Search for the cell housing the specified text and yield its [X, Y] center coordinate. 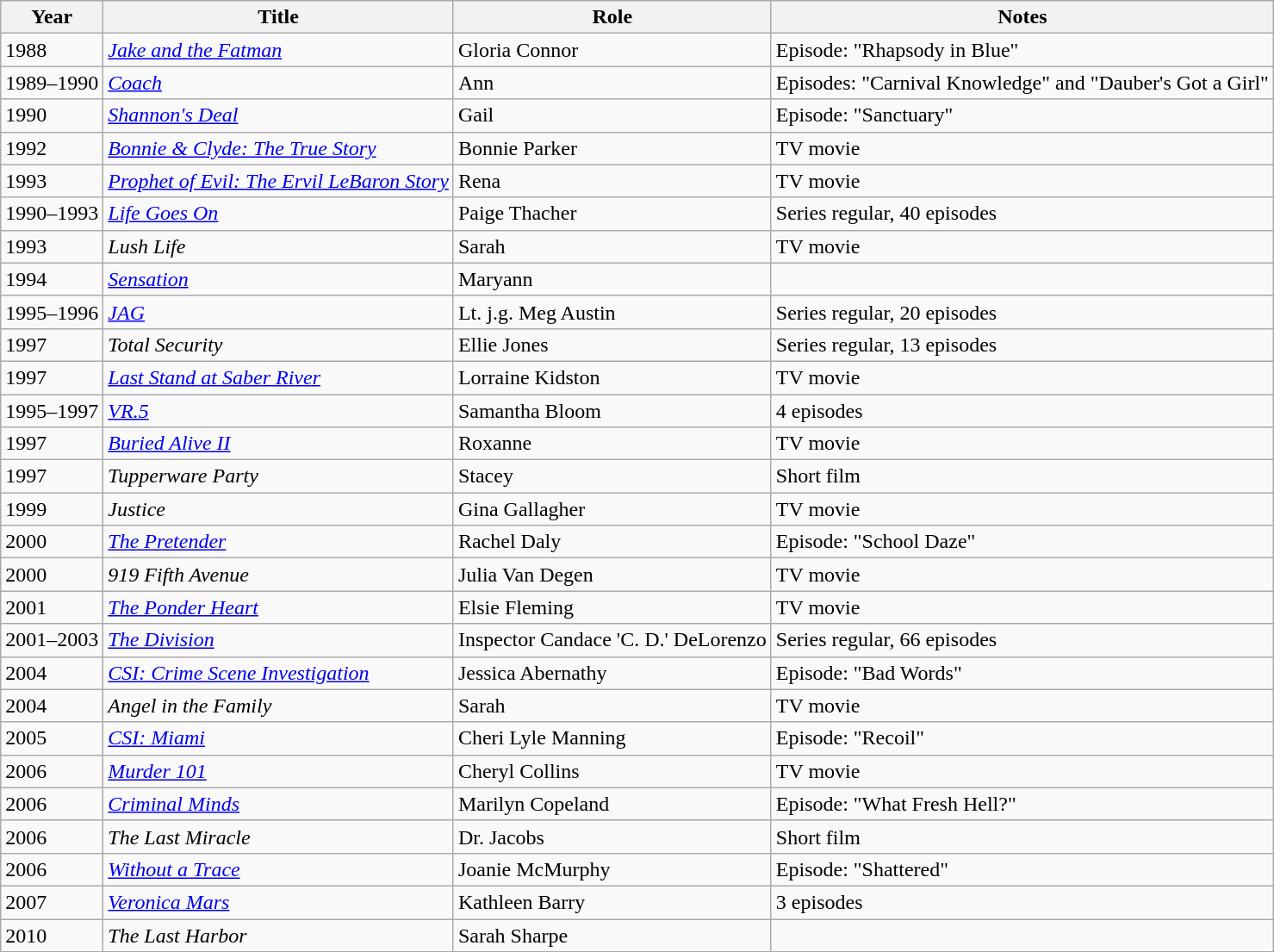
Veronica Mars [279, 902]
Buried Alive II [279, 444]
Justice [279, 509]
The Last Miracle [279, 837]
Paige Thacher [612, 214]
Series regular, 13 episodes [1022, 345]
2010 [52, 935]
CSI: Miami [279, 738]
Ellie Jones [612, 345]
Samantha Bloom [612, 411]
Prophet of Evil: The Ervil LeBaron Story [279, 181]
Year [52, 17]
4 episodes [1022, 411]
Episode: "What Fresh Hell?" [1022, 804]
Kathleen Barry [612, 902]
Rachel Daly [612, 542]
VR.5 [279, 411]
Murder 101 [279, 771]
1990–1993 [52, 214]
2001–2003 [52, 640]
Episode: "School Daze" [1022, 542]
1999 [52, 509]
Dr. Jacobs [612, 837]
Series regular, 40 episodes [1022, 214]
Lt. j.g. Meg Austin [612, 312]
1995–1997 [52, 411]
Episodes: "Carnival Knowledge" and "Dauber's Got a Girl" [1022, 83]
Jake and the Fatman [279, 50]
Marilyn Copeland [612, 804]
2001 [52, 607]
3 episodes [1022, 902]
1992 [52, 148]
Episode: "Shattered" [1022, 869]
Life Goes On [279, 214]
Elsie Fleming [612, 607]
Episode: "Recoil" [1022, 738]
Lush Life [279, 246]
Gina Gallagher [612, 509]
Title [279, 17]
Coach [279, 83]
Last Stand at Saber River [279, 377]
Cheryl Collins [612, 771]
Rena [612, 181]
Cheri Lyle Manning [612, 738]
Episode: "Rhapsody in Blue" [1022, 50]
Jessica Abernathy [612, 673]
Joanie McMurphy [612, 869]
Sensation [279, 279]
Gail [612, 115]
Inspector Candace 'C. D.' DeLorenzo [612, 640]
Shannon's Deal [279, 115]
The Division [279, 640]
Criminal Minds [279, 804]
2007 [52, 902]
1989–1990 [52, 83]
Bonnie Parker [612, 148]
Episode: "Sanctuary" [1022, 115]
CSI: Crime Scene Investigation [279, 673]
The Pretender [279, 542]
Episode: "Bad Words" [1022, 673]
919 Fifth Avenue [279, 575]
Tupperware Party [279, 476]
Angel in the Family [279, 706]
Maryann [612, 279]
Without a Trace [279, 869]
1994 [52, 279]
Notes [1022, 17]
Series regular, 20 episodes [1022, 312]
Bonnie & Clyde: The True Story [279, 148]
JAG [279, 312]
Ann [612, 83]
Total Security [279, 345]
1988 [52, 50]
The Ponder Heart [279, 607]
1990 [52, 115]
Series regular, 66 episodes [1022, 640]
Gloria Connor [612, 50]
The Last Harbor [279, 935]
1995–1996 [52, 312]
Lorraine Kidston [612, 377]
Stacey [612, 476]
2005 [52, 738]
Julia Van Degen [612, 575]
Sarah Sharpe [612, 935]
Roxanne [612, 444]
Role [612, 17]
